Detect which cell encompasses the target text, then output its (x, y) center coordinate. 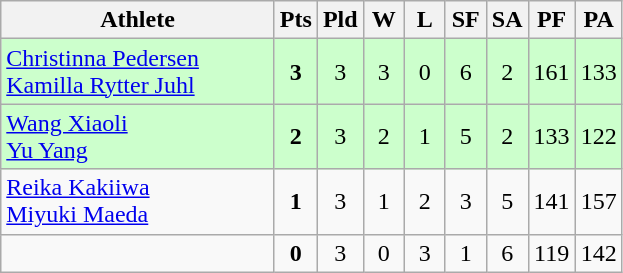
Christinna Pedersen Kamilla Rytter Juhl (138, 72)
L (424, 20)
141 (552, 202)
W (384, 20)
Athlete (138, 20)
119 (552, 253)
157 (598, 202)
PA (598, 20)
142 (598, 253)
Pts (296, 20)
PF (552, 20)
122 (598, 136)
Reika Kakiiwa Miyuki Maeda (138, 202)
SF (466, 20)
SA (507, 20)
Wang Xiaoli Yu Yang (138, 136)
161 (552, 72)
Pld (340, 20)
